Search for the cell housing the specified text and yield its [x, y] center coordinate. 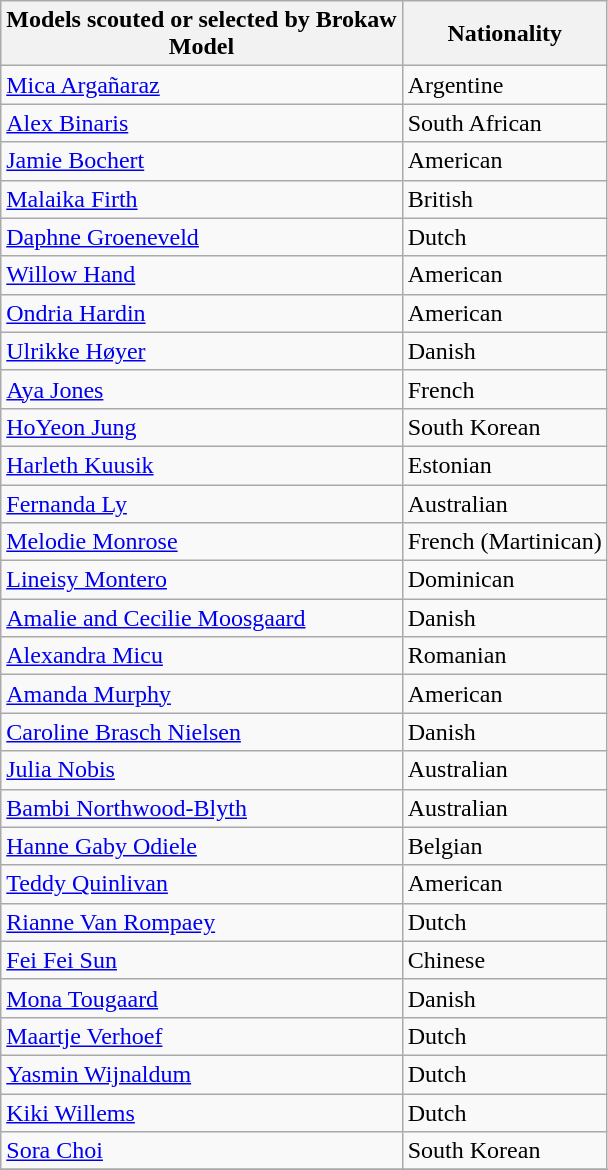
Sora Choi [202, 1151]
Alexandra Micu [202, 656]
HoYeon Jung [202, 427]
Chinese [504, 960]
Argentine [504, 85]
British [504, 199]
Harleth Kuusik [202, 465]
Kiki Willems [202, 1113]
Models scouted or selected by BrokawModel [202, 34]
Estonian [504, 465]
Hanne Gaby Odiele [202, 846]
Nationality [504, 34]
Teddy Quinlivan [202, 884]
Caroline Brasch Nielsen [202, 732]
Mona Tougaard [202, 998]
Daphne Groeneveld [202, 237]
Willow Hand [202, 275]
Melodie Monrose [202, 542]
Julia Nobis [202, 770]
South African [504, 123]
Maartje Verhoef [202, 1036]
Yasmin Wijnaldum [202, 1074]
Fernanda Ly [202, 503]
Lineisy Montero [202, 580]
Bambi Northwood-Blyth [202, 808]
Mica Argañaraz [202, 85]
French (Martinican) [504, 542]
Ulrikke Høyer [202, 351]
Romanian [504, 656]
Ondria Hardin [202, 313]
Alex Binaris [202, 123]
Malaika Firth [202, 199]
Amanda Murphy [202, 694]
Dominican [504, 580]
Fei Fei Sun [202, 960]
Aya Jones [202, 389]
French [504, 389]
Jamie Bochert [202, 161]
Rianne Van Rompaey [202, 922]
Belgian [504, 846]
Amalie and Cecilie Moosgaard [202, 618]
